Locate the cell with the specified text and output its (X, Y) center coordinate. 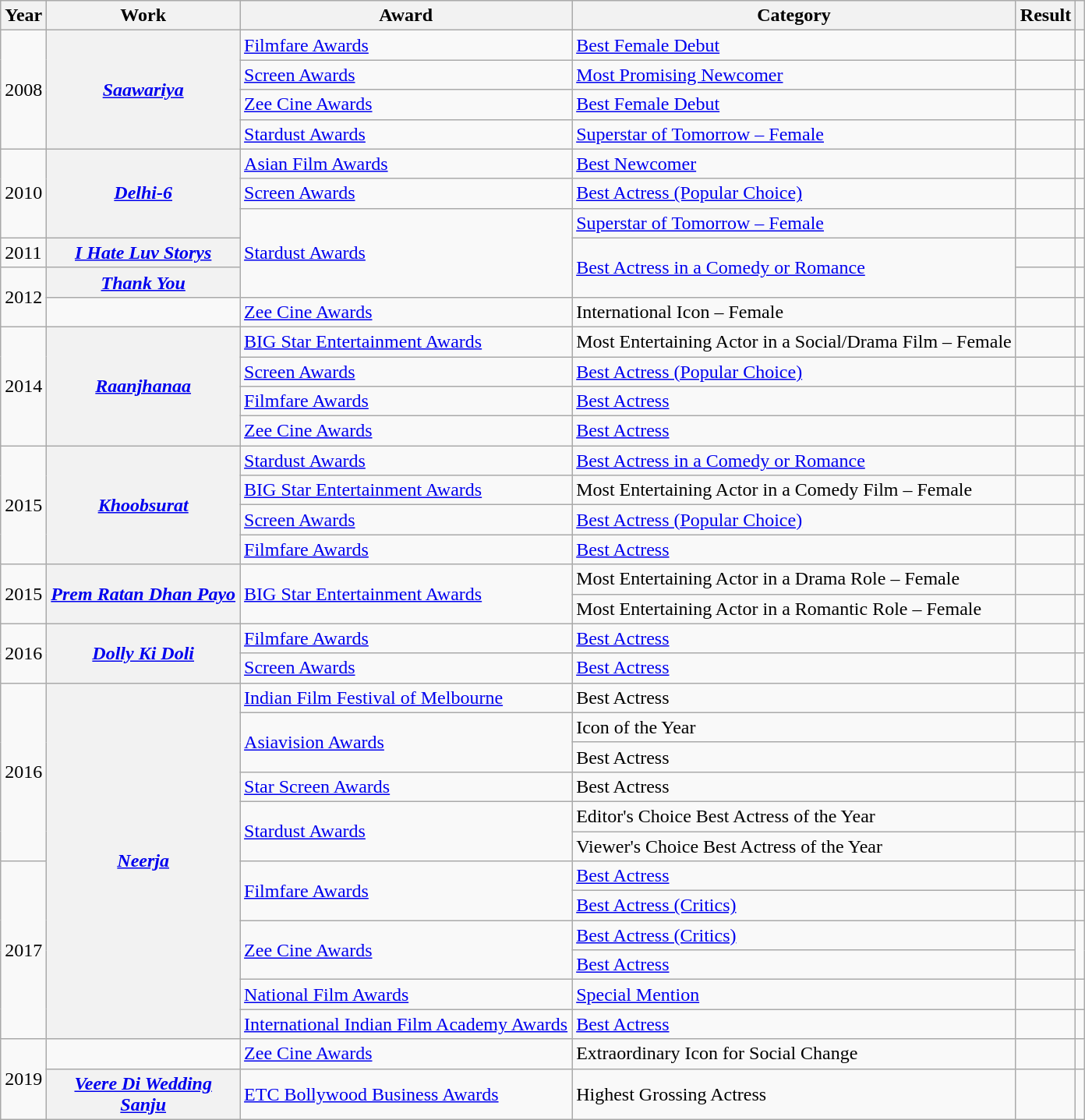
Thank You (143, 282)
Star Screen Awards (406, 786)
ETC Bollywood Business Awards (406, 1094)
Best Newcomer (794, 164)
Most Entertaining Actor in a Romantic Role – Female (794, 609)
Most Promising Newcomer (794, 75)
Viewer's Choice Best Actress of the Year (794, 846)
Extraordinary Icon for Social Change (794, 1054)
International Indian Film Academy Awards (406, 1024)
Special Mention (794, 995)
Category (794, 16)
Raanjhanaa (143, 386)
Year (23, 16)
Most Entertaining Actor in a Social/Drama Film – Female (794, 341)
Asiavision Awards (406, 742)
International Icon – Female (794, 312)
Delhi-6 (143, 193)
National Film Awards (406, 995)
2014 (23, 386)
2012 (23, 297)
Work (143, 16)
Khoobsurat (143, 505)
Most Entertaining Actor in a Comedy Film – Female (794, 490)
Saawariya (143, 90)
Icon of the Year (794, 727)
Prem Ratan Dhan Payo (143, 594)
I Hate Luv Storys (143, 253)
2011 (23, 253)
Editor's Choice Best Actress of the Year (794, 816)
Indian Film Festival of Melbourne (406, 698)
Highest Grossing Actress (794, 1094)
2017 (23, 950)
Award (406, 16)
Result (1045, 16)
2010 (23, 193)
2019 (23, 1079)
Dolly Ki Doli (143, 653)
Asian Film Awards (406, 164)
Neerja (143, 860)
2008 (23, 90)
Veere Di Wedding Sanju (143, 1094)
Most Entertaining Actor in a Drama Role – Female (794, 579)
